Detect which cell encompasses the target text, then output its [X, Y] center coordinate. 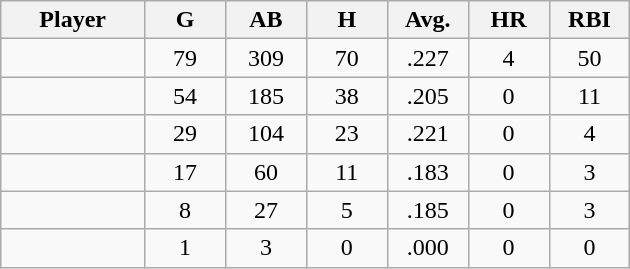
104 [266, 134]
60 [266, 172]
17 [186, 172]
.227 [428, 58]
.183 [428, 172]
Avg. [428, 20]
79 [186, 58]
Player [73, 20]
309 [266, 58]
.221 [428, 134]
29 [186, 134]
1 [186, 248]
.205 [428, 96]
HR [508, 20]
185 [266, 96]
38 [346, 96]
H [346, 20]
50 [590, 58]
70 [346, 58]
54 [186, 96]
AB [266, 20]
8 [186, 210]
.000 [428, 248]
RBI [590, 20]
5 [346, 210]
27 [266, 210]
23 [346, 134]
.185 [428, 210]
G [186, 20]
